Pinpoint the cell where the given text exists, returning its [X, Y] midpoint coordinate. 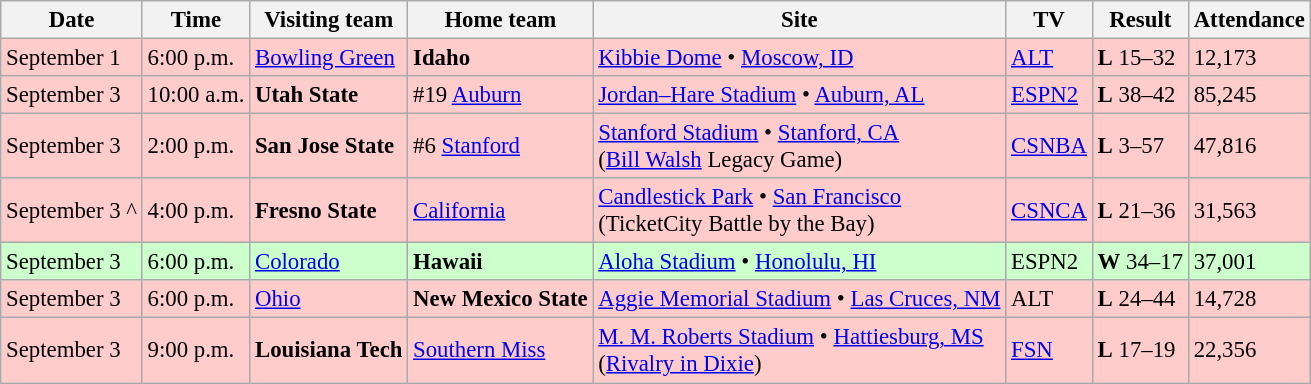
W 34–17 [1140, 262]
14,728 [1249, 299]
L 3–57 [1140, 146]
37,001 [1249, 262]
San Jose State [329, 146]
Louisiana Tech [329, 350]
L 24–44 [1140, 299]
Visiting team [329, 20]
47,816 [1249, 146]
Candlestick Park • San Francisco(TicketCity Battle by the Bay) [800, 210]
Aggie Memorial Stadium • Las Cruces, NM [800, 299]
Idaho [500, 58]
September 1 [72, 58]
Utah State [329, 95]
Jordan–Hare Stadium • Auburn, AL [800, 95]
FSN [1050, 350]
L 17–19 [1140, 350]
Fresno State [329, 210]
4:00 p.m. [196, 210]
California [500, 210]
Result [1140, 20]
Bowling Green [329, 58]
Attendance [1249, 20]
85,245 [1249, 95]
Hawaii [500, 262]
Home team [500, 20]
L 15–32 [1140, 58]
Southern Miss [500, 350]
12,173 [1249, 58]
2:00 p.m. [196, 146]
CSNBA [1050, 146]
Date [72, 20]
Kibbie Dome • Moscow, ID [800, 58]
Ohio [329, 299]
M. M. Roberts Stadium • Hattiesburg, MS(Rivalry in Dixie) [800, 350]
10:00 a.m. [196, 95]
31,563 [1249, 210]
22,356 [1249, 350]
L 21–36 [1140, 210]
Time [196, 20]
Aloha Stadium • Honolulu, HI [800, 262]
CSNCA [1050, 210]
New Mexico State [500, 299]
#19 Auburn [500, 95]
Site [800, 20]
#6 Stanford [500, 146]
Colorado [329, 262]
L 38–42 [1140, 95]
Stanford Stadium • Stanford, CA(Bill Walsh Legacy Game) [800, 146]
TV [1050, 20]
September 3 ^ [72, 210]
9:00 p.m. [196, 350]
